Output the [x, y] coordinate of the center of the cell containing the given text.  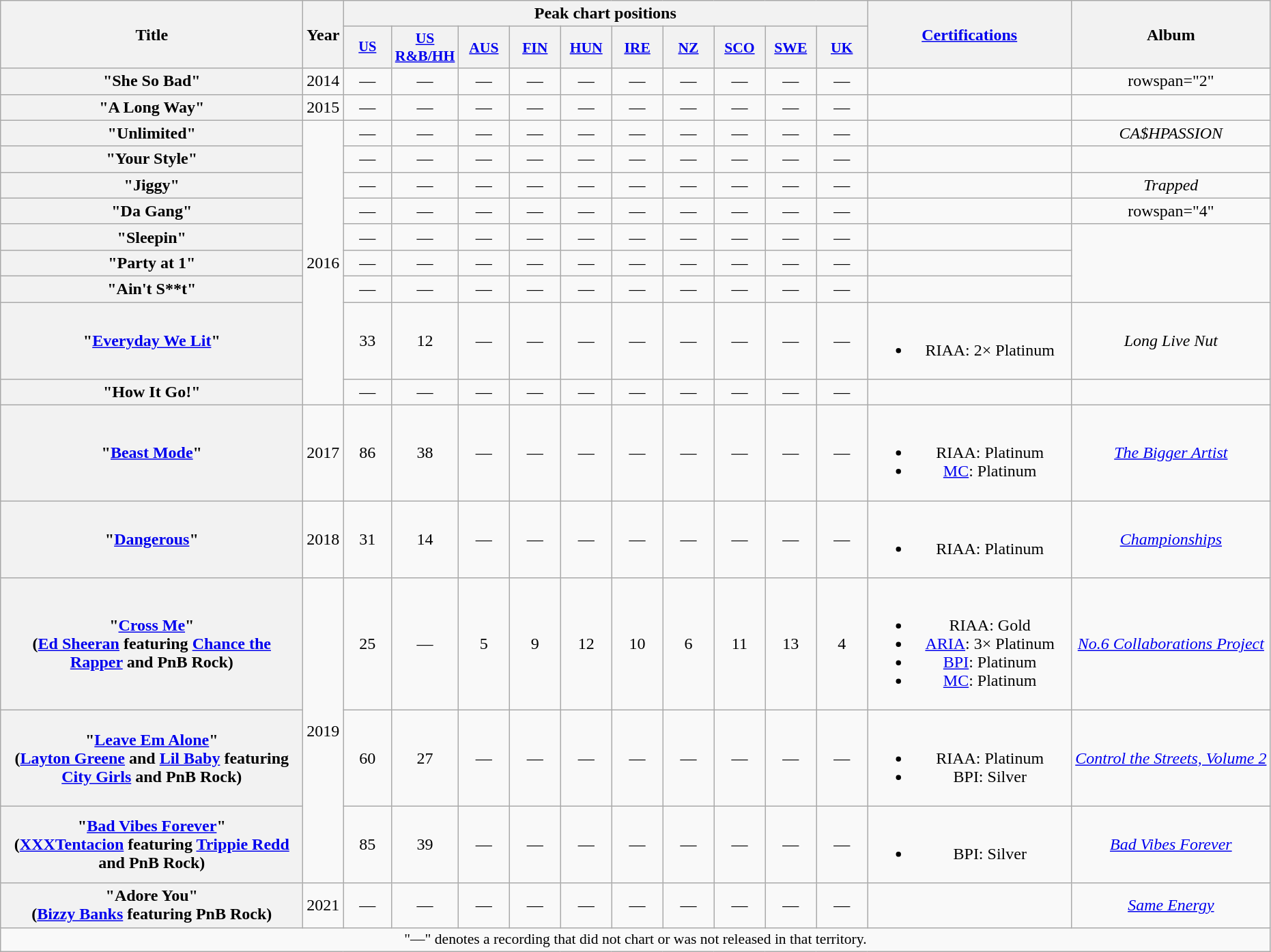
"Your Style" [152, 159]
Peak chart positions [605, 14]
2016 [324, 263]
"Beast Mode" [152, 453]
Same Energy [1171, 905]
86 [367, 453]
4 [842, 644]
"Da Gang" [152, 211]
IRE [638, 48]
RIAA: GoldARIA: 3× PlatinumBPI: PlatinumMC: Platinum [969, 644]
6 [688, 644]
2019 [324, 730]
Trapped [1171, 185]
No.6 Collaborations Project [1171, 644]
"Ain't S**t" [152, 289]
31 [367, 539]
"Leave Em Alone"(Layton Greene and Lil Baby featuring City Girls and PnB Rock) [152, 758]
"Party at 1" [152, 263]
RIAA: Platinum [969, 539]
2018 [324, 539]
"—" denotes a recording that did not chart or was not released in that territory. [635, 940]
9 [535, 644]
2017 [324, 453]
NZ [688, 48]
38 [425, 453]
rowspan="2" [1171, 81]
RIAA: PlatinumBPI: Silver [969, 758]
10 [638, 644]
33 [367, 340]
25 [367, 644]
2015 [324, 107]
"Sleepin" [152, 237]
rowspan="4" [1171, 211]
US [367, 48]
5 [483, 644]
Title [152, 34]
FIN [535, 48]
"Dangerous" [152, 539]
SWE [790, 48]
HUN [586, 48]
SCO [740, 48]
"Adore You"(Bizzy Banks featuring PnB Rock) [152, 905]
"Cross Me"(Ed Sheeran featuring Chance the Rapper and PnB Rock) [152, 644]
14 [425, 539]
BPI: Silver [969, 845]
Album [1171, 34]
CA$HPASSION [1171, 133]
39 [425, 845]
2014 [324, 81]
AUS [483, 48]
The Bigger Artist [1171, 453]
Control the Streets, Volume 2 [1171, 758]
RIAA: PlatinumMC: Platinum [969, 453]
2021 [324, 905]
"How It Go!" [152, 392]
Championships [1171, 539]
"She So Bad" [152, 81]
"Unlimited" [152, 133]
US R&B/HH [425, 48]
"Bad Vibes Forever"(XXXTentacion featuring Trippie Redd and PnB Rock) [152, 845]
"A Long Way" [152, 107]
60 [367, 758]
Long Live Nut [1171, 340]
"Jiggy" [152, 185]
Year [324, 34]
85 [367, 845]
Certifications [969, 34]
"Everyday We Lit" [152, 340]
UK [842, 48]
11 [740, 644]
RIAA: 2× Platinum [969, 340]
Bad Vibes Forever [1171, 845]
27 [425, 758]
13 [790, 644]
